Identify which cell holds the provided text, then report its [x, y] central coordinate. 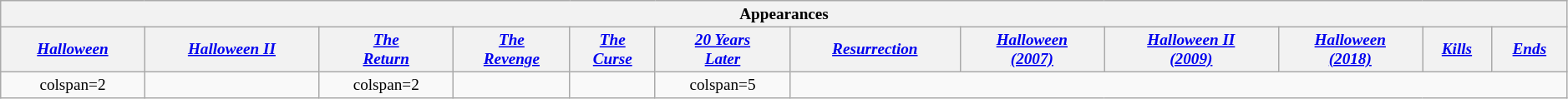
Halloween (2007) [1032, 49]
Halloween II (2009) [1191, 49]
20 Years Later [722, 49]
Kills [1457, 49]
The Return [386, 49]
Appearances [784, 14]
Halloween [73, 49]
Ends [1529, 49]
Halloween(2018) [1350, 49]
colspan=5 [722, 85]
Resurrection [875, 49]
The Revenge [511, 49]
Halloween II [231, 49]
TheCurse [612, 49]
